Capture the cell that displays the provided text and extract its [x, y] central coordinate. 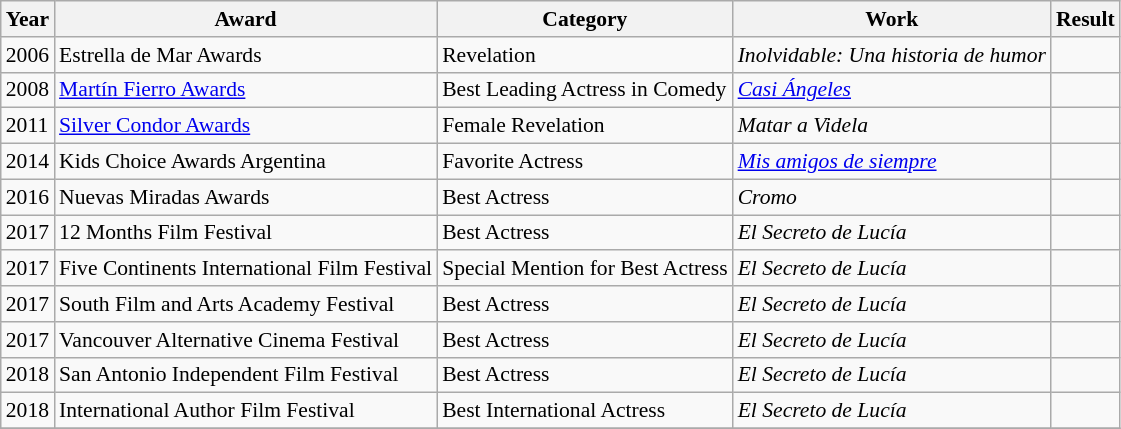
Vancouver Alternative Cinema Festival [246, 340]
Kids Choice Awards Argentina [246, 162]
Five Continents International Film Festival [246, 269]
2016 [28, 197]
Special Mention for Best Actress [585, 269]
Estrella de Mar Awards [246, 55]
Silver Condor Awards [246, 126]
San Antonio Independent Film Festival [246, 375]
2011 [28, 126]
International Author Film Festival [246, 411]
Category [585, 19]
Year [28, 19]
Martín Fierro Awards [246, 90]
Revelation [585, 55]
12 Months Film Festival [246, 233]
2006 [28, 55]
Best International Actress [585, 411]
Matar a Videla [892, 126]
Result [1086, 19]
Female Revelation [585, 126]
South Film and Arts Academy Festival [246, 304]
Cromo [892, 197]
Best Leading Actress in Comedy [585, 90]
Work [892, 19]
Inolvidable: Una historia de humor [892, 55]
2008 [28, 90]
Award [246, 19]
Casi Ángeles [892, 90]
Nuevas Miradas Awards [246, 197]
Mis amigos de siempre [892, 162]
2014 [28, 162]
Favorite Actress [585, 162]
